Extract the (x, y) coordinate from the center of the cell holding the provided text.  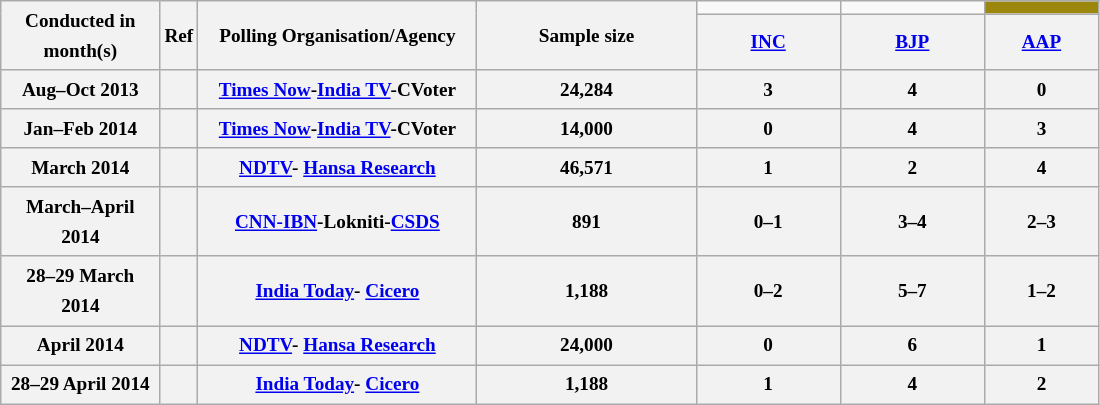
2–3 (1041, 222)
Polling Organisation/Agency (338, 36)
28–29 March 2014 (80, 290)
April 2014 (80, 344)
1–2 (1041, 290)
5–7 (912, 290)
14,000 (586, 128)
March–April 2014 (80, 222)
AAP (1041, 42)
Conducted in month(s) (80, 36)
0–2 (768, 290)
Aug–Oct 2013 (80, 90)
CNN-IBN-Lokniti-CSDS (338, 222)
24,284 (586, 90)
3–4 (912, 222)
6 (912, 344)
28–29 April 2014 (80, 384)
Jan–Feb 2014 (80, 128)
0–1 (768, 222)
24,000 (586, 344)
891 (586, 222)
BJP (912, 42)
Sample size (586, 36)
March 2014 (80, 168)
46,571 (586, 168)
Ref (179, 36)
INC (768, 42)
